For the text-containing cell, return its midpoint in (X, Y) coordinate format. 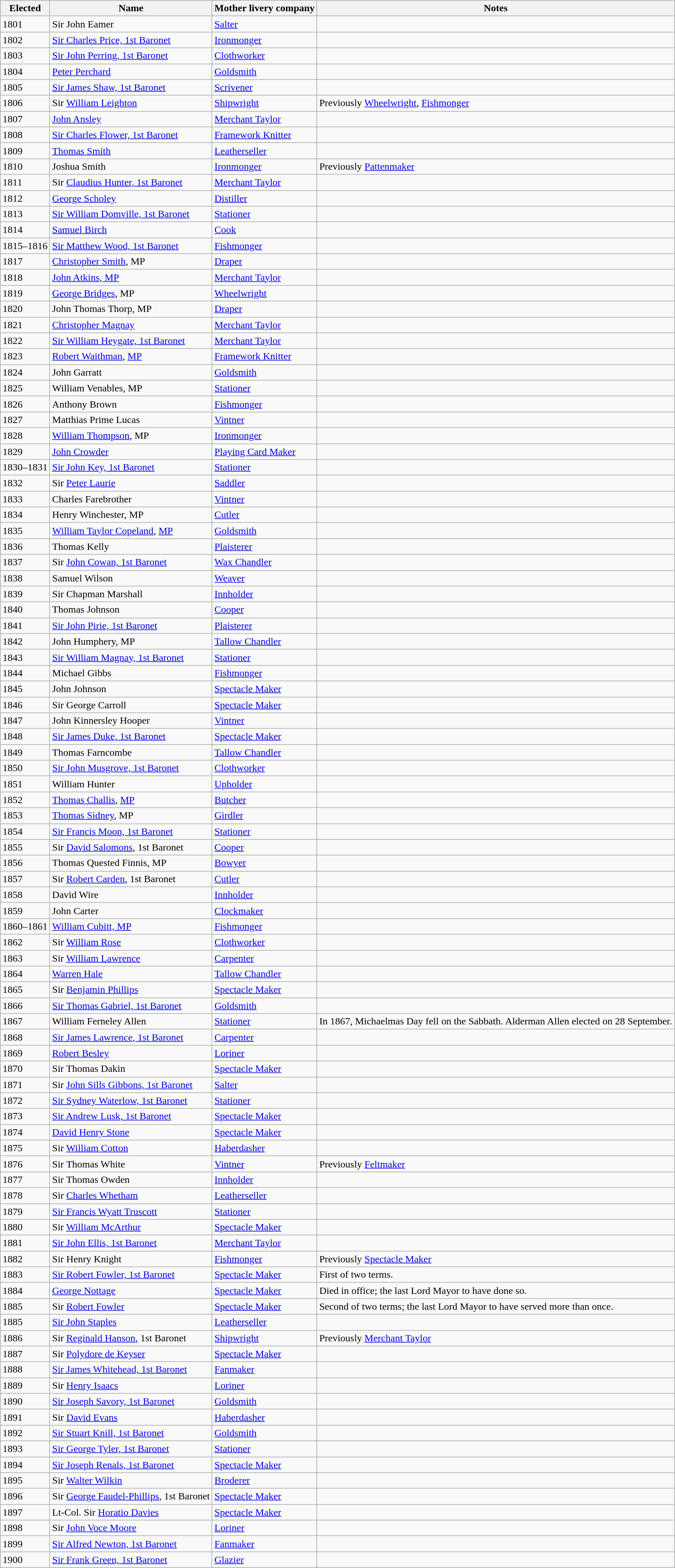
John Johnson (131, 689)
Sir Joseph Savory, 1st Baronet (131, 1401)
Previously Wheelwright, Fishmonger (496, 103)
Joshua Smith (131, 166)
Sir Thomas Owden (131, 1180)
1876 (25, 1164)
Michael Gibbs (131, 673)
David Henry Stone (131, 1132)
1872 (25, 1101)
1820 (25, 309)
1812 (25, 198)
Sir John Staples (131, 1322)
1825 (25, 388)
1836 (25, 547)
1832 (25, 483)
Sir John Key, 1st Baronet (131, 467)
Sir Henry Isaacs (131, 1385)
1881 (25, 1243)
1887 (25, 1354)
1856 (25, 863)
First of two terms. (496, 1275)
1863 (25, 958)
1889 (25, 1385)
1852 (25, 800)
Thomas Kelly (131, 547)
1839 (25, 594)
Sir Andrew Lusk, 1st Baronet (131, 1116)
Sir John Sills Gibbons, 1st Baronet (131, 1085)
Matthias Prime Lucas (131, 420)
Notes (496, 8)
1801 (25, 24)
Thomas Johnson (131, 610)
John Garratt (131, 372)
1854 (25, 831)
1883 (25, 1275)
1819 (25, 293)
1837 (25, 562)
Sir Frank Green, 1st Baronet (131, 1560)
1841 (25, 626)
1817 (25, 262)
1838 (25, 578)
1882 (25, 1259)
1866 (25, 1006)
1871 (25, 1085)
George Bridges, MP (131, 293)
Clockmaker (265, 910)
John Kinnersley Hooper (131, 721)
Distiller (265, 198)
Anthony Brown (131, 404)
1893 (25, 1449)
George Nottage (131, 1291)
Thomas Farncombe (131, 752)
1849 (25, 752)
Thomas Smith (131, 151)
1886 (25, 1338)
1850 (25, 768)
Sir James Whitehead, 1st Baronet (131, 1370)
Sir James Shaw, 1st Baronet (131, 87)
Sir Alfred Newton, 1st Baronet (131, 1544)
1869 (25, 1053)
Thomas Quested Finnis, MP (131, 863)
1873 (25, 1116)
Sir Robert Carden, 1st Baronet (131, 879)
Sir William Magnay, 1st Baronet (131, 657)
1865 (25, 990)
Weaver (265, 578)
John Carter (131, 910)
Mother livery company (265, 8)
Sir John Voce Moore (131, 1528)
Sir Polydore de Keyser (131, 1354)
1847 (25, 721)
Sir John Ellis, 1st Baronet (131, 1243)
John Crowder (131, 451)
1815–1816 (25, 246)
Sir Henry Knight (131, 1259)
Sir William McArthur (131, 1227)
Died in office; the last Lord Mayor to have done so. (496, 1291)
Previously Merchant Taylor (496, 1338)
John Atkins, MP (131, 277)
1804 (25, 72)
William Taylor Copeland, MP (131, 531)
1895 (25, 1481)
Sir John Perring, 1st Baronet (131, 56)
1853 (25, 816)
Cook (265, 230)
Sir William Cotton (131, 1148)
1802 (25, 40)
1823 (25, 356)
1821 (25, 325)
Sir William Rose (131, 942)
Bowyer (265, 863)
1864 (25, 974)
1811 (25, 182)
1870 (25, 1069)
1809 (25, 151)
Thomas Sidney, MP (131, 816)
1806 (25, 103)
1855 (25, 847)
Christopher Magnay (131, 325)
Sir Stuart Knill, 1st Baronet (131, 1433)
Sir Charles Flower, 1st Baronet (131, 135)
Sir Joseph Renals, 1st Baronet (131, 1464)
Sir William Heygate, 1st Baronet (131, 341)
Robert Waithman, MP (131, 356)
Sir William Leighton (131, 103)
1833 (25, 499)
Sir David Salomons, 1st Baronet (131, 847)
Sir Thomas White (131, 1164)
Sir William Lawrence (131, 958)
Sir James Lawrence, 1st Baronet (131, 1037)
Sir Reginald Hanson, 1st Baronet (131, 1338)
Sir George Faudel-Phillips, 1st Baronet (131, 1496)
1892 (25, 1433)
Sir Benjamin Phillips (131, 990)
1859 (25, 910)
1874 (25, 1132)
1805 (25, 87)
1884 (25, 1291)
Sir Francis Wyatt Truscott (131, 1212)
1898 (25, 1528)
Sir Thomas Dakin (131, 1069)
Sir Charles Price, 1st Baronet (131, 40)
1900 (25, 1560)
Thomas Challis, MP (131, 800)
Broderer (265, 1481)
Sir Thomas Gabriel, 1st Baronet (131, 1006)
Sir Robert Fowler (131, 1306)
Girdler (265, 816)
Samuel Wilson (131, 578)
Lt-Col. Sir Horatio Davies (131, 1512)
Henry Winchester, MP (131, 515)
1826 (25, 404)
David Wire (131, 895)
Sir James Duke, 1st Baronet (131, 737)
Sir Robert Fowler, 1st Baronet (131, 1275)
1844 (25, 673)
Sir John Eamer (131, 24)
1860–1861 (25, 926)
1840 (25, 610)
Elected (25, 8)
1829 (25, 451)
1894 (25, 1464)
Samuel Birch (131, 230)
1846 (25, 705)
1807 (25, 119)
1888 (25, 1370)
Playing Card Maker (265, 451)
Scrivener (265, 87)
Sir Claudius Hunter, 1st Baronet (131, 182)
1810 (25, 166)
1858 (25, 895)
1824 (25, 372)
1835 (25, 531)
1875 (25, 1148)
1879 (25, 1212)
1857 (25, 879)
Butcher (265, 800)
1842 (25, 641)
Upholder (265, 784)
1878 (25, 1195)
Glazier (265, 1560)
John Humphery, MP (131, 641)
Second of two terms; the last Lord Mayor to have served more than once. (496, 1306)
Sir Charles Whetham (131, 1195)
Warren Hale (131, 974)
1896 (25, 1496)
1862 (25, 942)
Robert Besley (131, 1053)
1808 (25, 135)
1813 (25, 214)
Previously Spectacle Maker (496, 1259)
1899 (25, 1544)
Wheelwright (265, 293)
1822 (25, 341)
John Ansley (131, 119)
Saddler (265, 483)
1897 (25, 1512)
Sir George Carroll (131, 705)
Charles Farebrother (131, 499)
In 1867, Michaelmas Day fell on the Sabbath. Alderman Allen elected on 28 September. (496, 1021)
1827 (25, 420)
William Ferneley Allen (131, 1021)
William Venables, MP (131, 388)
Wax Chandler (265, 562)
Sir David Evans (131, 1417)
Sir Sydney Waterlow, 1st Baronet (131, 1101)
1851 (25, 784)
Sir Chapman Marshall (131, 594)
Sir John Cowan, 1st Baronet (131, 562)
Previously Pattenmaker (496, 166)
1834 (25, 515)
1880 (25, 1227)
William Thompson, MP (131, 435)
1828 (25, 435)
1890 (25, 1401)
1868 (25, 1037)
Name (131, 8)
Christopher Smith, MP (131, 262)
Sir Francis Moon, 1st Baronet (131, 831)
Sir Matthew Wood, 1st Baronet (131, 246)
Sir Peter Laurie (131, 483)
Previously Feltmaker (496, 1164)
John Thomas Thorp, MP (131, 309)
Sir Walter Wilkin (131, 1481)
Sir John Pirie, 1st Baronet (131, 626)
1848 (25, 737)
1877 (25, 1180)
George Scholey (131, 198)
William Cubitt, MP (131, 926)
1830–1831 (25, 467)
1803 (25, 56)
Sir John Musgrove, 1st Baronet (131, 768)
1814 (25, 230)
Peter Perchard (131, 72)
Sir George Tyler, 1st Baronet (131, 1449)
William Hunter (131, 784)
1891 (25, 1417)
1845 (25, 689)
1818 (25, 277)
1843 (25, 657)
Sir William Domville, 1st Baronet (131, 214)
1867 (25, 1021)
